Find where the given text appears and provide that cell's center as (X, Y) coordinate. 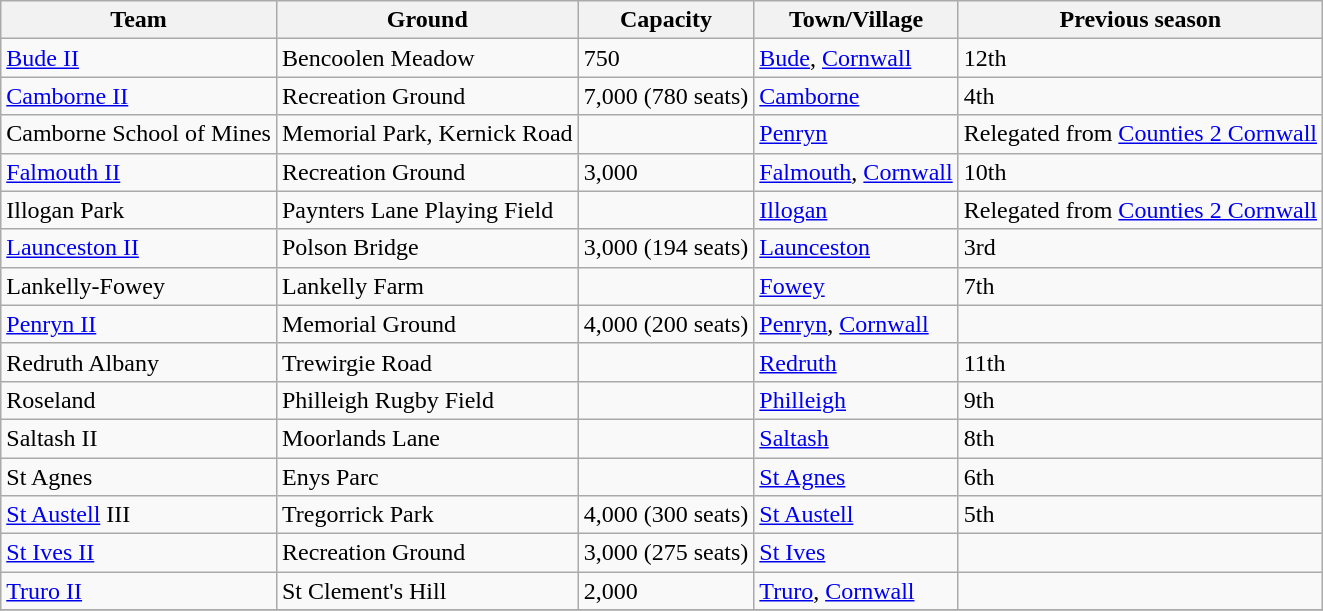
Capacity (666, 20)
Bude II (139, 58)
Enys Parc (427, 477)
Falmouth II (139, 172)
12th (1140, 58)
Truro, Cornwall (856, 591)
Previous season (1140, 20)
750 (666, 58)
Camborne School of Mines (139, 134)
Memorial Ground (427, 324)
4,000 (300 seats) (666, 515)
Redruth Albany (139, 362)
St Austell (856, 515)
Saltash (856, 438)
Paynters Lane Playing Field (427, 210)
Trewirgie Road (427, 362)
10th (1140, 172)
3,000 (666, 172)
2,000 (666, 591)
Fowey (856, 286)
Team (139, 20)
4th (1140, 96)
Launceston II (139, 248)
Polson Bridge (427, 248)
St Austell III (139, 515)
6th (1140, 477)
Town/Village (856, 20)
Falmouth, Cornwall (856, 172)
Roseland (139, 400)
Truro II (139, 591)
3rd (1140, 248)
St Ives (856, 553)
Memorial Park, Kernick Road (427, 134)
Philleigh Rugby Field (427, 400)
Lankelly-Fowey (139, 286)
Tregorrick Park (427, 515)
Illogan Park (139, 210)
Saltash II (139, 438)
Penryn, Cornwall (856, 324)
Camborne (856, 96)
Ground (427, 20)
Penryn (856, 134)
8th (1140, 438)
Lankelly Farm (427, 286)
11th (1140, 362)
7,000 (780 seats) (666, 96)
Bencoolen Meadow (427, 58)
3,000 (275 seats) (666, 553)
Launceston (856, 248)
Penryn II (139, 324)
Bude, Cornwall (856, 58)
Redruth (856, 362)
Camborne II (139, 96)
Moorlands Lane (427, 438)
Illogan (856, 210)
St Ives II (139, 553)
4,000 (200 seats) (666, 324)
3,000 (194 seats) (666, 248)
7th (1140, 286)
St Clement's Hill (427, 591)
9th (1140, 400)
5th (1140, 515)
Philleigh (856, 400)
